Search for the cell housing the specified text and yield its (x, y) center coordinate. 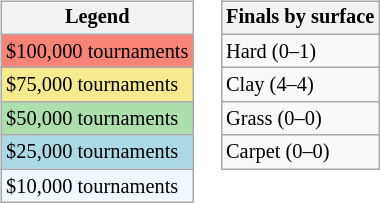
$10,000 tournaments (97, 186)
Grass (0–0) (300, 119)
Legend (97, 18)
Clay (4–4) (300, 85)
Carpet (0–0) (300, 152)
$50,000 tournaments (97, 119)
Finals by surface (300, 18)
$25,000 tournaments (97, 152)
$75,000 tournaments (97, 85)
$100,000 tournaments (97, 51)
Hard (0–1) (300, 51)
